Return [X, Y] of the center of cell containing provided text 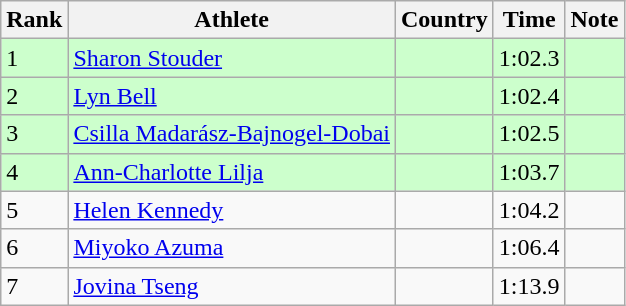
Helen Kennedy [232, 210]
2 [34, 96]
7 [34, 286]
Sharon Stouder [232, 58]
Miyoko Azuma [232, 248]
Ann-Charlotte Lilja [232, 172]
Athlete [232, 20]
1:02.3 [529, 58]
1:06.4 [529, 248]
1:02.5 [529, 134]
Lyn Bell [232, 96]
Note [594, 20]
Csilla Madarász-Bajnogel-Dobai [232, 134]
5 [34, 210]
1:13.9 [529, 286]
1:04.2 [529, 210]
1 [34, 58]
6 [34, 248]
1:03.7 [529, 172]
Country [444, 20]
Jovina Tseng [232, 286]
Rank [34, 20]
1:02.4 [529, 96]
4 [34, 172]
3 [34, 134]
Time [529, 20]
